Provide the (x, y) coordinate of the cell's center where the given text is located.  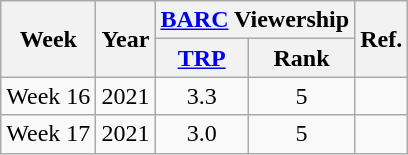
3.3 (202, 96)
BARC Viewership (255, 20)
Year (126, 39)
Rank (301, 58)
Week 16 (48, 96)
Ref. (382, 39)
Week 17 (48, 134)
3.0 (202, 134)
TRP (202, 58)
Week (48, 39)
